Return [X, Y] of the center of cell containing provided text 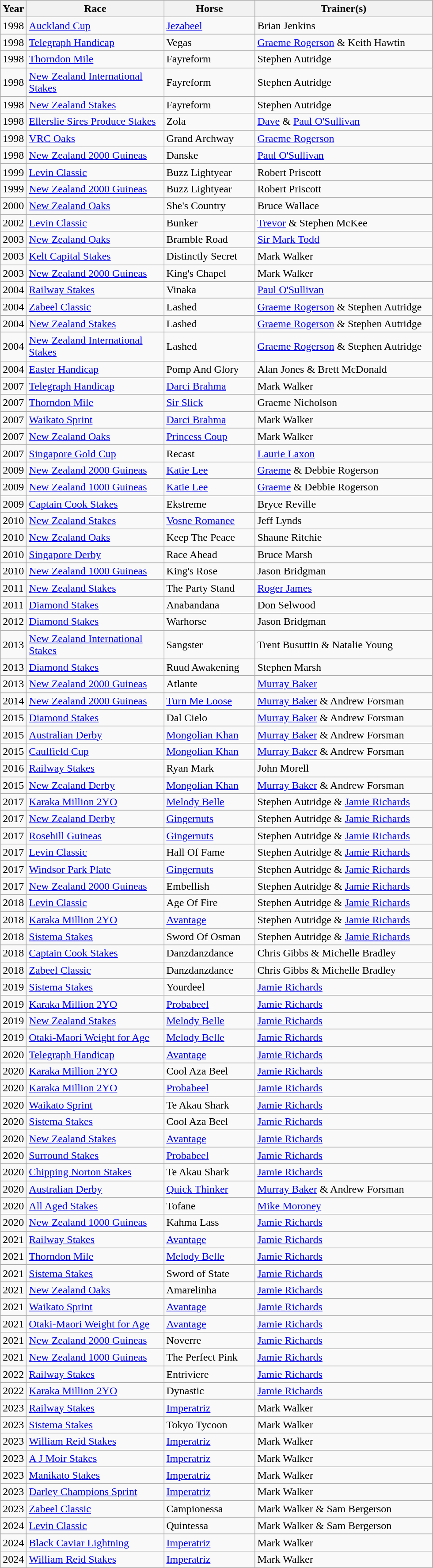
Grand Archway [209, 138]
Vegas [209, 42]
2012 [13, 622]
Year [13, 9]
2016 [13, 768]
Princess Coup [209, 436]
Yourdeel [209, 987]
Ryan Mark [209, 768]
Easter Handicap [95, 369]
Shaune Ritchie [344, 538]
Murray Baker [344, 684]
Quintessa [209, 1526]
Stephen Marsh [344, 667]
Bramble Road [209, 240]
Entriviere [209, 1374]
Surround Stakes [95, 1155]
Horse [209, 9]
Don Selwood [344, 605]
All Aged Stakes [95, 1206]
A J Moir Stakes [95, 1458]
Trevor & Stephen McKee [344, 222]
Singapore Derby [95, 555]
Ellerslie Sires Produce Stakes [95, 122]
Bryce Reville [344, 504]
Campionessa [209, 1509]
Distinctly Secret [209, 256]
Vosne Romanee [209, 521]
Brian Jenkins [344, 26]
Race [95, 9]
Tofane [209, 1206]
Auckland Cup [95, 26]
Dynastic [209, 1391]
Ekstreme [209, 504]
Atlante [209, 684]
2000 [13, 206]
Kelt Capital Stakes [95, 256]
Bruce Wallace [344, 206]
Sir Slick [209, 403]
Warhorse [209, 622]
Trent Busuttin & Natalie Young [344, 645]
Kahma Lass [209, 1223]
Darley Champions Sprint [95, 1492]
Bruce Marsh [344, 555]
Ruud Awakening [209, 667]
Roger James [344, 588]
She's Country [209, 206]
Sword of State [209, 1273]
Zola [209, 122]
Recast [209, 453]
Anabandana [209, 605]
Keep The Peace [209, 538]
Sir Mark Todd [344, 240]
Dave & Paul O'Sullivan [344, 122]
Jezabeel [209, 26]
Alan Jones & Brett McDonald [344, 369]
Turn Me Loose [209, 701]
Amarelinha [209, 1290]
VRC Oaks [95, 138]
Quick Thinker [209, 1189]
Singapore Gold Cup [95, 453]
Rosehill Guineas [95, 836]
Mike Moroney [344, 1206]
John Morell [344, 768]
Caulfield Cup [95, 751]
Pomp And Glory [209, 369]
Sangster [209, 645]
Noverre [209, 1341]
Bunker [209, 222]
Danske [209, 155]
Hall Of Fame [209, 853]
Chipping Norton Stakes [95, 1172]
Manikato Stakes [95, 1475]
Tokyo Tycoon [209, 1425]
The Party Stand [209, 588]
Windsor Park Plate [95, 869]
King's Chapel [209, 273]
Dal Cielo [209, 718]
Graeme Rogerson & Keith Hawtin [344, 42]
Graeme Nicholson [344, 403]
Vinaka [209, 290]
Laurie Laxon [344, 453]
King's Rose [209, 571]
Black Caviar Lightning [95, 1542]
2002 [13, 222]
Embellish [209, 886]
Sword Of Osman [209, 937]
Age Of Fire [209, 903]
Race Ahead [209, 555]
2014 [13, 701]
Trainer(s) [344, 9]
The Perfect Pink [209, 1358]
Graeme Rogerson [344, 138]
Jeff Lynds [344, 521]
